Search for the cell housing the specified text and yield its [X, Y] center coordinate. 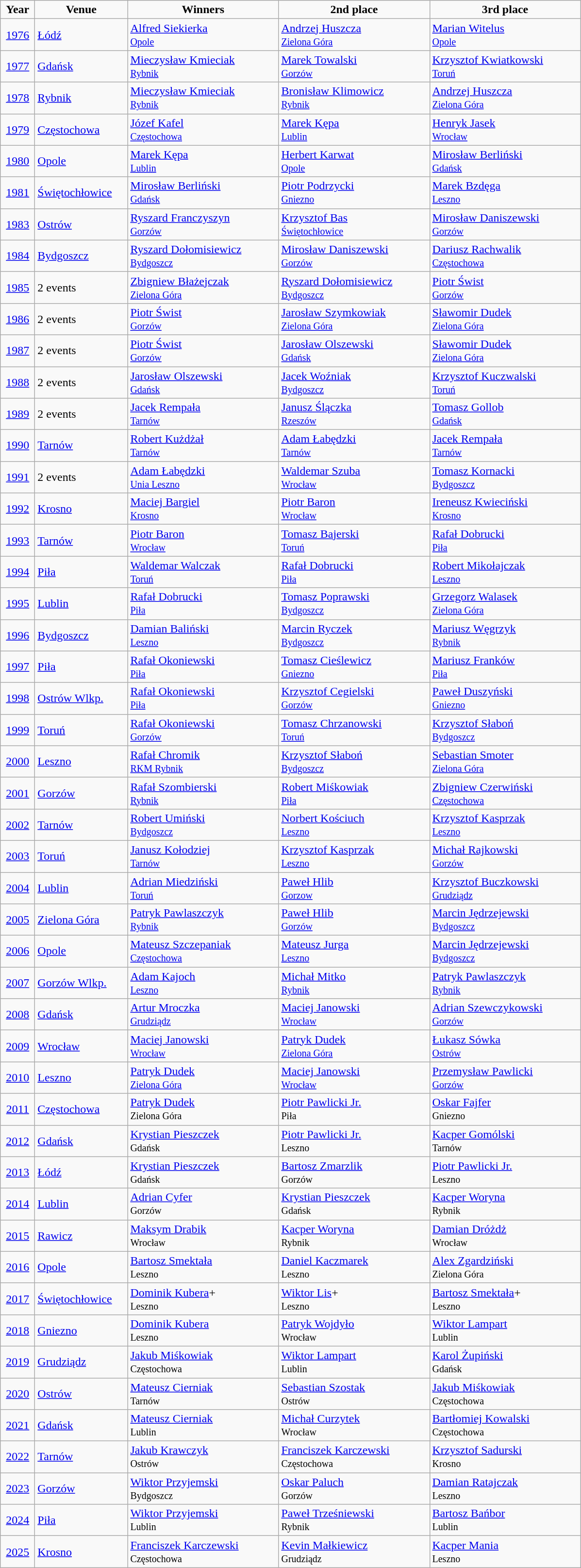
Michał Curzytek Wrocław [354, 1425]
1992 [17, 509]
Paweł Hlib Gorzów [354, 920]
Marcin Ryczek Bydgoszcz [354, 635]
Krzysztof Kwiatkowski Toruń [505, 66]
Kevin Małkiewicz Grudziądz [354, 1551]
Bartłomiej Kowalski Częstochowa [505, 1425]
1987 [17, 351]
Ireneusz Kwieciński Krosno [505, 509]
2025 [17, 1551]
2016 [17, 1267]
Piotr Podrzycki Gniezno [354, 192]
2019 [17, 1362]
2020 [17, 1393]
Ostrów Wlkp. [82, 699]
Herbert Karwat Opole [354, 161]
Jakub Krawczyk Ostrów [203, 1457]
1976 [17, 35]
Artur Mroczka Grudziądz [203, 1014]
2008 [17, 1014]
1997 [17, 666]
Paweł Hlib Gorzow [354, 888]
2002 [17, 825]
Tomasz Cieślewicz Gniezno [354, 666]
Tomasz Poprawski Bydgoszcz [354, 603]
2012 [17, 1141]
Dominik Kubera+ Leszno [203, 1299]
2006 [17, 951]
Kacper Gomólski Tarnów [505, 1141]
Grzegorz Walasek Zielona Góra [505, 603]
Mariusz Węgrzyk Rybnik [505, 635]
Norbert Kościuch Leszno [354, 825]
1977 [17, 66]
Mateusz Jurga Leszno [354, 951]
Jarosław Szymkowiak Zielona Góra [354, 319]
1986 [17, 319]
Adam Łabędzki Unia Leszno [203, 477]
Krzysztof Cegielski Gorzów [354, 699]
Wiktor Przyjemski Lublin [203, 1520]
2011 [17, 1109]
Robert Umiński Bydgoszcz [203, 825]
Paweł Trześniewski Rybnik [354, 1520]
2022 [17, 1457]
Kacper Mania Leszno [505, 1551]
2001 [17, 793]
Mateusz Cierniak Tarnów [203, 1393]
Piotr Pawlicki Jr. Piła [354, 1109]
Adrian Szewczykowski Gorzów [505, 1014]
1991 [17, 477]
Gniezno [82, 1330]
Year [17, 10]
1978 [17, 98]
Zbigniew Czerwiński Częstochowa [505, 793]
2005 [17, 920]
Grudziądz [82, 1362]
1985 [17, 288]
1998 [17, 699]
Bronisław Klimowicz Rybnik [354, 98]
2003 [17, 856]
Michał Rajkowski Gorzów [505, 856]
Rybnik [82, 98]
Mariusz Franków Piła [505, 666]
Wiktor Przyjemski Bydgoszcz [203, 1488]
Robert Miśkowiak Piła [354, 793]
1984 [17, 256]
Sebastian Szostak Ostrów [354, 1393]
2013 [17, 1173]
1988 [17, 382]
Oskar Fajfer Gniezno [505, 1109]
Mateusz Szczepaniak Częstochowa [203, 951]
Maksym Drabik Wrocław [203, 1236]
Wrocław [82, 1046]
2007 [17, 983]
2014 [17, 1204]
2023 [17, 1488]
Waldemar Szuba Wrocław [354, 477]
Michał Mitko Rybnik [354, 983]
Sebastian Smoter Zielona Góra [505, 762]
Bartosz Zmarzlik Gorzów [354, 1173]
Alex Zgardziński Zielona Góra [505, 1267]
Oskar Paluch Gorzów [354, 1488]
Adam Łabędzki Tarnów [354, 446]
Dariusz Rachwalik Częstochowa [505, 256]
Rawicz [82, 1236]
Wiktor Lis+ Leszno [354, 1299]
Marek Bzdęga Leszno [505, 192]
2004 [17, 888]
Bartosz Smektała Leszno [203, 1267]
Tomasz Chrzanowski Toruń [354, 730]
1983 [17, 224]
Alfred Siekierka Opole [203, 35]
Winners [203, 10]
Krzysztof Sadurski Krosno [505, 1457]
Waldemar Walczak Toruń [203, 572]
Janusz Kołodziej Tarnów [203, 856]
Gorzów Wlkp. [82, 983]
Robert Mikołajczak Leszno [505, 572]
2010 [17, 1077]
Krzysztof Kuczwalski Toruń [505, 382]
1980 [17, 161]
Henryk Jasek Wrocław [505, 129]
Robert Kużdżał Tarnów [203, 446]
1996 [17, 635]
Krzysztof Bas Świętochłowice [354, 224]
Daniel Kaczmarek Leszno [354, 1267]
Maciej Bargiel Krosno [203, 509]
Marek Towalski Gorzów [354, 66]
Jacek Woźniak Bydgoszcz [354, 382]
2024 [17, 1520]
Zielona Góra [82, 920]
Damian Baliński Leszno [203, 635]
2000 [17, 762]
Mateusz Cierniak Lublin [203, 1425]
Venue [82, 10]
Łukasz Sówka Ostrów [505, 1046]
Tomasz Gollob Gdańsk [505, 414]
1999 [17, 730]
Józef Kafel Częstochowa [203, 129]
3rd place [505, 10]
Krzysztof Buczkowski Grudziądz [505, 888]
1981 [17, 192]
Marian Witelus Opole [505, 35]
Rafał Okoniewski Gorzów [203, 730]
1979 [17, 129]
2017 [17, 1299]
2009 [17, 1046]
Patryk Wojdyło Wrocław [354, 1330]
1990 [17, 446]
Przemysław Pawlicki Gorzów [505, 1077]
Adrian Cyfer Gorzów [203, 1204]
2021 [17, 1425]
Damian Ratajczak Leszno [505, 1488]
Rafał Szombierski Rybnik [203, 793]
2nd place [354, 10]
Paweł Duszyński Gniezno [505, 699]
Karol Żupiński Gdańsk [505, 1362]
Janusz Ślączka Rzeszów [354, 414]
2018 [17, 1330]
1995 [17, 603]
1994 [17, 572]
Zbigniew Błażejczak Zielona Góra [203, 288]
Dominik Kubera Leszno [203, 1330]
Bartosz Bańbor Lublin [505, 1520]
Ryszard Franczyszyn Gorzów [203, 224]
2015 [17, 1236]
Tomasz Bajerski Toruń [354, 540]
1993 [17, 540]
Tomasz Kornacki Bydgoszcz [505, 477]
Adrian Miedziński Toruń [203, 888]
Rafał Chromik RKM Rybnik [203, 762]
Bartosz Smektała+ Leszno [505, 1299]
Damian Dróżdż Wrocław [505, 1236]
1989 [17, 414]
Adam Kajoch Leszno [203, 983]
